Return [x, y] of the center of cell containing provided text 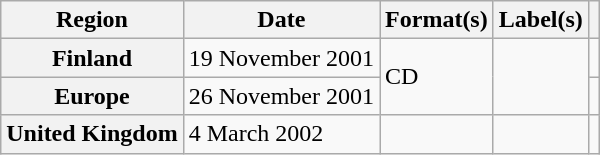
Format(s) [437, 20]
United Kingdom [92, 134]
Date [281, 20]
Label(s) [540, 20]
CD [437, 77]
19 November 2001 [281, 58]
Finland [92, 58]
4 March 2002 [281, 134]
26 November 2001 [281, 96]
Europe [92, 96]
Region [92, 20]
